Identify which cell holds the provided text, then report its (X, Y) central coordinate. 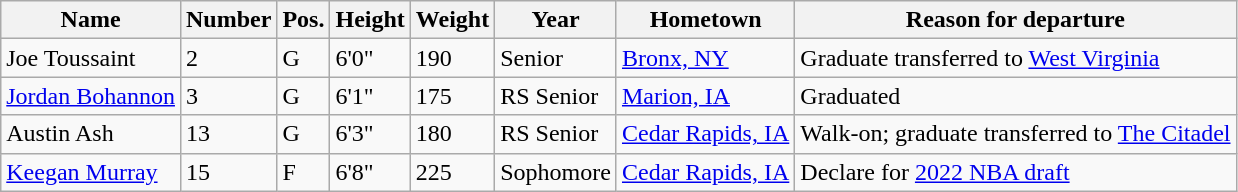
Senior (556, 58)
Sophomore (556, 172)
Graduate transferred to West Virginia (1016, 58)
6'3" (370, 134)
2 (228, 58)
Year (556, 20)
Weight (452, 20)
Pos. (304, 20)
225 (452, 172)
Bronx, NY (705, 58)
6'1" (370, 96)
Declare for 2022 NBA draft (1016, 172)
15 (228, 172)
Walk-on; graduate transferred to The Citadel (1016, 134)
Reason for departure (1016, 20)
F (304, 172)
175 (452, 96)
190 (452, 58)
Austin Ash (91, 134)
Height (370, 20)
6'8" (370, 172)
Joe Toussaint (91, 58)
Graduated (1016, 96)
Number (228, 20)
Hometown (705, 20)
13 (228, 134)
Jordan Bohannon (91, 96)
Keegan Murray (91, 172)
3 (228, 96)
180 (452, 134)
Marion, IA (705, 96)
6'0" (370, 58)
Name (91, 20)
